Detect which cell encompasses the target text, then output its (x, y) center coordinate. 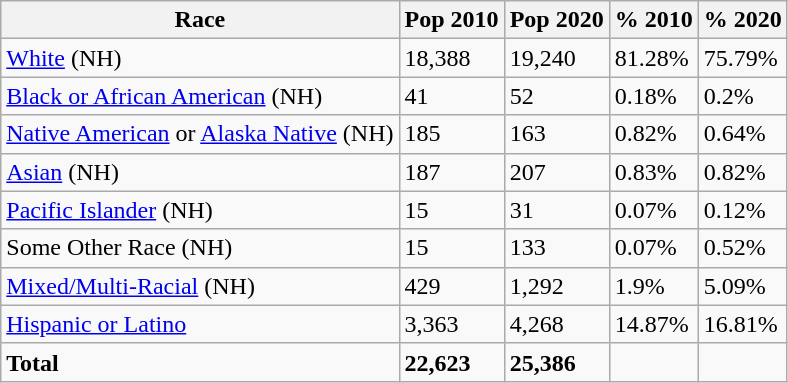
0.18% (654, 96)
Native American or Alaska Native (NH) (200, 134)
0.52% (742, 248)
19,240 (556, 58)
0.2% (742, 96)
185 (452, 134)
52 (556, 96)
187 (452, 172)
% 2020 (742, 20)
16.81% (742, 324)
Pacific Islander (NH) (200, 210)
White (NH) (200, 58)
Black or African American (NH) (200, 96)
0.64% (742, 134)
14.87% (654, 324)
163 (556, 134)
Asian (NH) (200, 172)
133 (556, 248)
22,623 (452, 362)
0.83% (654, 172)
0.12% (742, 210)
Mixed/Multi-Racial (NH) (200, 286)
5.09% (742, 286)
1.9% (654, 286)
1,292 (556, 286)
41 (452, 96)
Hispanic or Latino (200, 324)
207 (556, 172)
31 (556, 210)
75.79% (742, 58)
Total (200, 362)
% 2010 (654, 20)
Race (200, 20)
Pop 2010 (452, 20)
81.28% (654, 58)
Pop 2020 (556, 20)
3,363 (452, 324)
18,388 (452, 58)
25,386 (556, 362)
4,268 (556, 324)
429 (452, 286)
Some Other Race (NH) (200, 248)
